Search for the cell housing the specified text and yield its (x, y) center coordinate. 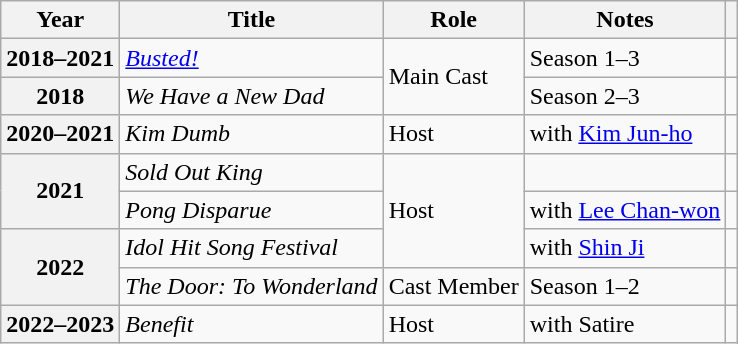
Role (454, 20)
Sold Out King (252, 172)
with Satire (625, 324)
Title (252, 20)
Season 1–2 (625, 286)
2022–2023 (60, 324)
with Kim Jun-ho (625, 134)
2021 (60, 191)
Main Cast (454, 77)
Cast Member (454, 286)
We Have a New Dad (252, 96)
Pong Disparue (252, 210)
2020–2021 (60, 134)
2022 (60, 267)
2018–2021 (60, 58)
Notes (625, 20)
Benefit (252, 324)
Idol Hit Song Festival (252, 248)
with Shin Ji (625, 248)
2018 (60, 96)
Busted! (252, 58)
The Door: To Wonderland (252, 286)
Year (60, 20)
Kim Dumb (252, 134)
with Lee Chan-won (625, 210)
Season 1–3 (625, 58)
Season 2–3 (625, 96)
